Find where the given text appears and provide that cell's center as [x, y] coordinate. 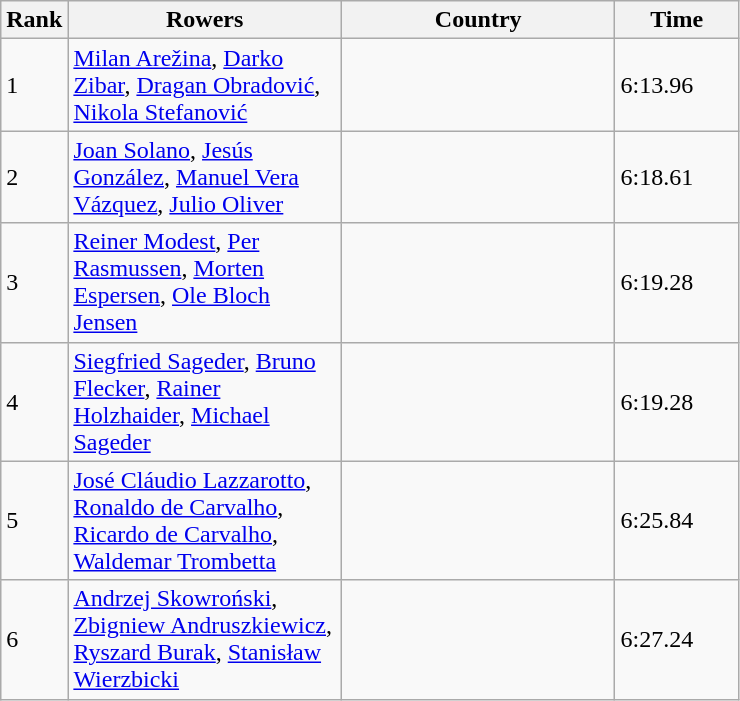
Reiner Modest, Per Rasmussen, Morten Espersen, Ole Bloch Jensen [205, 282]
6:25.84 [677, 520]
Country [478, 20]
3 [34, 282]
Milan Arežina, Darko Zibar, Dragan Obradović, Nikola Stefanović [205, 85]
5 [34, 520]
6:27.24 [677, 640]
Rowers [205, 20]
2 [34, 177]
José Cláudio Lazzarotto, Ronaldo de Carvalho, Ricardo de Carvalho, Waldemar Trombetta [205, 520]
6:18.61 [677, 177]
6 [34, 640]
Time [677, 20]
Andrzej Skowroński, Zbigniew Andruszkiewicz, Ryszard Burak, Stanisław Wierzbicki [205, 640]
Rank [34, 20]
6:13.96 [677, 85]
1 [34, 85]
Siegfried Sageder, Bruno Flecker, Rainer Holzhaider, Michael Sageder [205, 402]
Joan Solano, Jesús González, Manuel Vera Vázquez, Julio Oliver [205, 177]
4 [34, 402]
